Return the (X, Y) coordinate for the center point of the cell that contains the specified text.  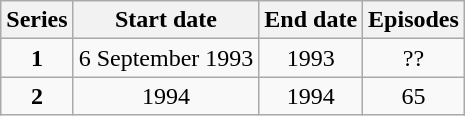
End date (311, 20)
Episodes (414, 20)
Start date (166, 20)
6 September 1993 (166, 58)
65 (414, 96)
1993 (311, 58)
?? (414, 58)
2 (37, 96)
Series (37, 20)
1 (37, 58)
